Detect which cell encompasses the target text, then output its [X, Y] center coordinate. 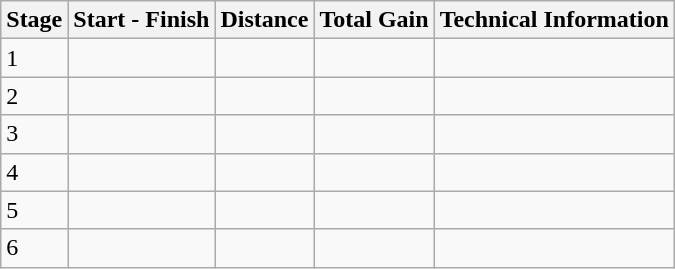
1 [34, 58]
Technical Information [554, 20]
Total Gain [374, 20]
2 [34, 96]
6 [34, 248]
Stage [34, 20]
5 [34, 210]
Start - Finish [142, 20]
3 [34, 134]
Distance [264, 20]
4 [34, 172]
